Locate the cell with the specified text and output its (x, y) center coordinate. 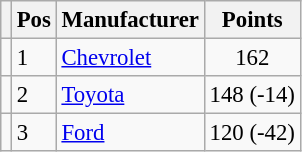
Toyota (130, 95)
Ford (130, 133)
148 (-14) (252, 95)
3 (34, 133)
Manufacturer (130, 20)
2 (34, 95)
162 (252, 58)
120 (-42) (252, 133)
1 (34, 58)
Points (252, 20)
Chevrolet (130, 58)
Pos (34, 20)
